Detect which cell encompasses the target text, then output its [x, y] center coordinate. 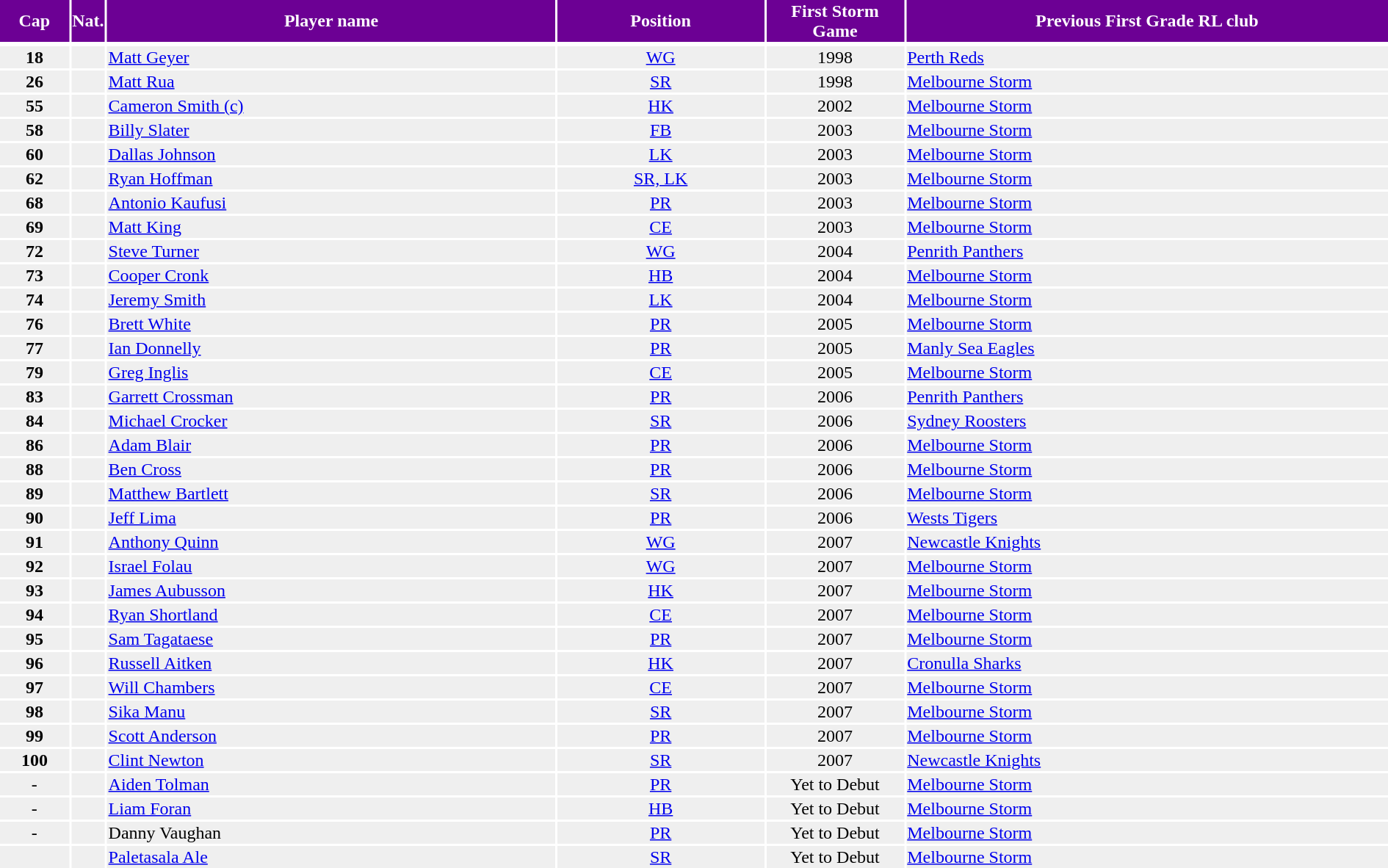
96 [35, 663]
Sika Manu [331, 712]
99 [35, 736]
Israel Folau [331, 566]
84 [35, 421]
Brett White [331, 324]
89 [35, 493]
Sam Tagataese [331, 639]
Aiden Tolman [331, 784]
100 [35, 760]
68 [35, 203]
76 [35, 324]
Billy Slater [331, 130]
Liam Foran [331, 809]
Jeff Lima [331, 518]
62 [35, 178]
Jeremy Smith [331, 300]
Clint Newton [331, 760]
Matthew Bartlett [331, 493]
79 [35, 372]
SR, LK [661, 178]
Cap [35, 21]
93 [35, 590]
58 [35, 130]
83 [35, 397]
Anthony Quinn [331, 542]
Matt King [331, 227]
26 [35, 82]
74 [35, 300]
Matt Geyer [331, 57]
Wests Tigers [1147, 518]
Paletasala Ale [331, 857]
Matt Rua [331, 82]
88 [35, 469]
Ben Cross [331, 469]
73 [35, 275]
Nat. [88, 21]
Position [661, 21]
Cameron Smith (c) [331, 106]
Cooper Cronk [331, 275]
Ian Donnelly [331, 348]
Ryan Hoffman [331, 178]
69 [35, 227]
91 [35, 542]
Sydney Roosters [1147, 421]
95 [35, 639]
94 [35, 615]
Danny Vaughan [331, 833]
55 [35, 106]
Cronulla Sharks [1147, 663]
18 [35, 57]
86 [35, 445]
97 [35, 687]
First Storm Game [835, 21]
90 [35, 518]
Will Chambers [331, 687]
Ryan Shortland [331, 615]
Adam Blair [331, 445]
2002 [835, 106]
Antonio Kaufusi [331, 203]
FB [661, 130]
Player name [331, 21]
Previous First Grade RL club [1147, 21]
Michael Crocker [331, 421]
Scott Anderson [331, 736]
James Aubusson [331, 590]
Perth Reds [1147, 57]
92 [35, 566]
60 [35, 154]
Garrett Crossman [331, 397]
Manly Sea Eagles [1147, 348]
Steve Turner [331, 251]
77 [35, 348]
Russell Aitken [331, 663]
98 [35, 712]
Dallas Johnson [331, 154]
Greg Inglis [331, 372]
72 [35, 251]
